Capture the cell that displays the provided text and extract its (x, y) central coordinate. 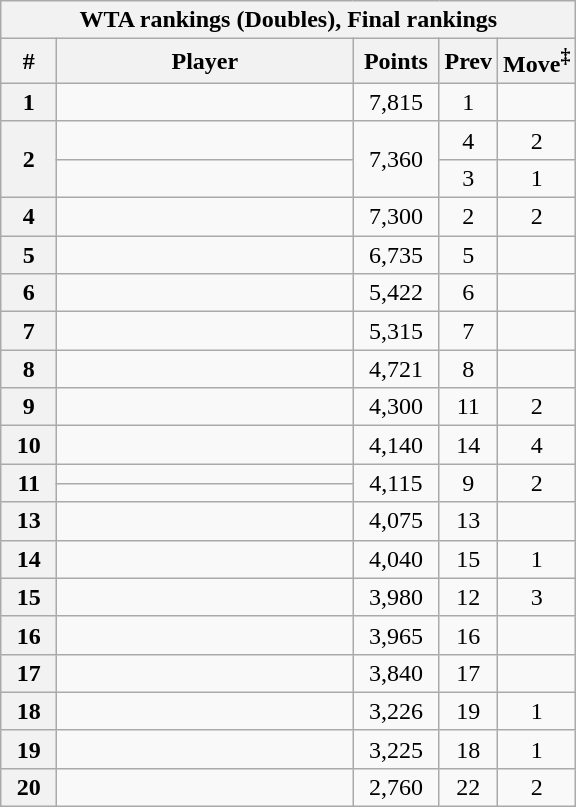
Prev (468, 62)
# (29, 62)
5,422 (396, 293)
Player (205, 62)
4,040 (396, 559)
WTA rankings (Doubles), Final rankings (288, 20)
10 (29, 445)
6,735 (396, 255)
3,965 (396, 635)
20 (29, 787)
Points (396, 62)
3,225 (396, 749)
2,760 (396, 787)
4,115 (396, 483)
3,980 (396, 597)
22 (468, 787)
4,075 (396, 521)
3,840 (396, 673)
5,315 (396, 331)
7,360 (396, 159)
7,815 (396, 102)
4,721 (396, 369)
4,140 (396, 445)
4,300 (396, 407)
12 (468, 597)
7,300 (396, 217)
Move‡ (537, 62)
3,226 (396, 711)
